Determine the [X, Y] coordinate at the center of the cell enclosing the given text.  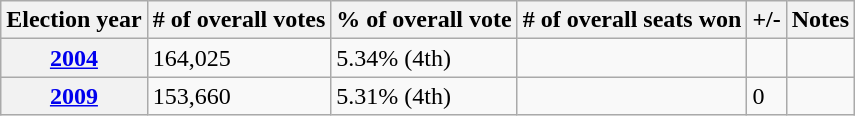
5.34% (4th) [424, 58]
164,025 [239, 58]
Notes [820, 20]
2009 [74, 96]
2004 [74, 58]
0 [766, 96]
5.31% (4th) [424, 96]
# of overall votes [239, 20]
# of overall seats won [632, 20]
+/- [766, 20]
153,660 [239, 96]
% of overall vote [424, 20]
Election year [74, 20]
